Identify which cell holds the provided text, then report its (X, Y) central coordinate. 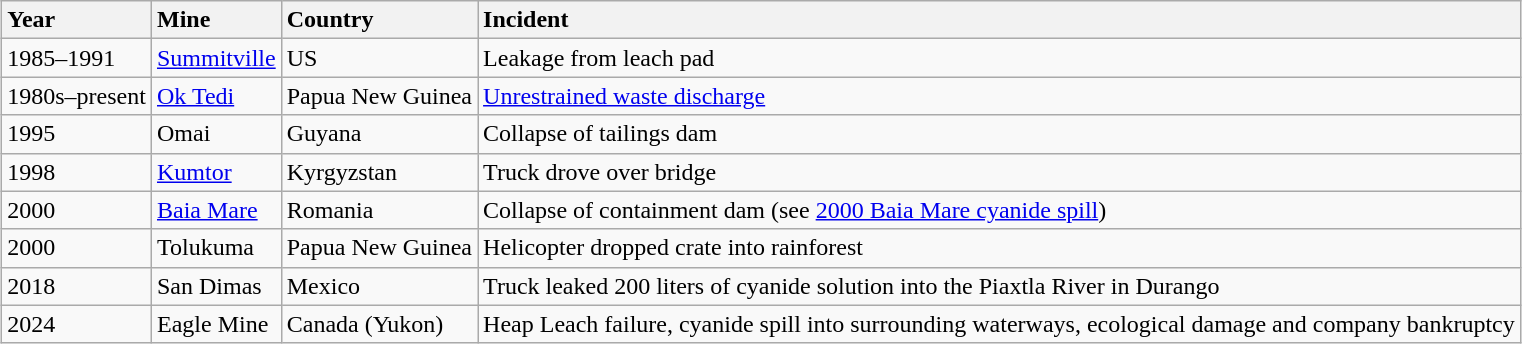
Ok Tedi (216, 96)
Eagle Mine (216, 324)
Kyrgyzstan (379, 172)
1980s–present (77, 96)
Romania (379, 210)
Collapse of containment dam (see 2000 Baia Mare cyanide spill) (1000, 210)
1998 (77, 172)
Heap Leach failure, cyanide spill into surrounding waterways, ecological damage and company bankruptcy (1000, 324)
Truck drove over bridge (1000, 172)
Tolukuma (216, 248)
2024 (77, 324)
US (379, 58)
Omai (216, 134)
Helicopter dropped crate into rainforest (1000, 248)
Guyana (379, 134)
Summitville (216, 58)
Country (379, 20)
Mine (216, 20)
2018 (77, 286)
Baia Mare (216, 210)
Collapse of tailings dam (1000, 134)
Kumtor (216, 172)
Incident (1000, 20)
Mexico (379, 286)
San Dimas (216, 286)
1995 (77, 134)
Truck leaked 200 liters of cyanide solution into the Piaxtla River in Durango (1000, 286)
1985–1991 (77, 58)
Leakage from leach pad (1000, 58)
Year (77, 20)
Unrestrained waste discharge (1000, 96)
Canada (Yukon) (379, 324)
